Capture the cell that displays the provided text and extract its (x, y) central coordinate. 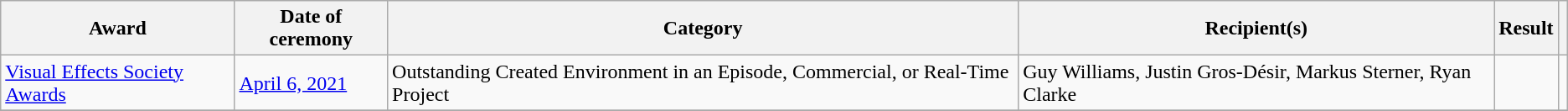
Result (1526, 29)
Award (117, 29)
April 6, 2021 (312, 82)
Guy Williams, Justin Gros-Désir, Markus Sterner, Ryan Clarke (1256, 82)
Recipient(s) (1256, 29)
Visual Effects Society Awards (117, 82)
Date of ceremony (312, 29)
Category (704, 29)
Outstanding Created Environment in an Episode, Commercial, or Real-Time Project (704, 82)
